Locate the cell with the specified text and output its (x, y) center coordinate. 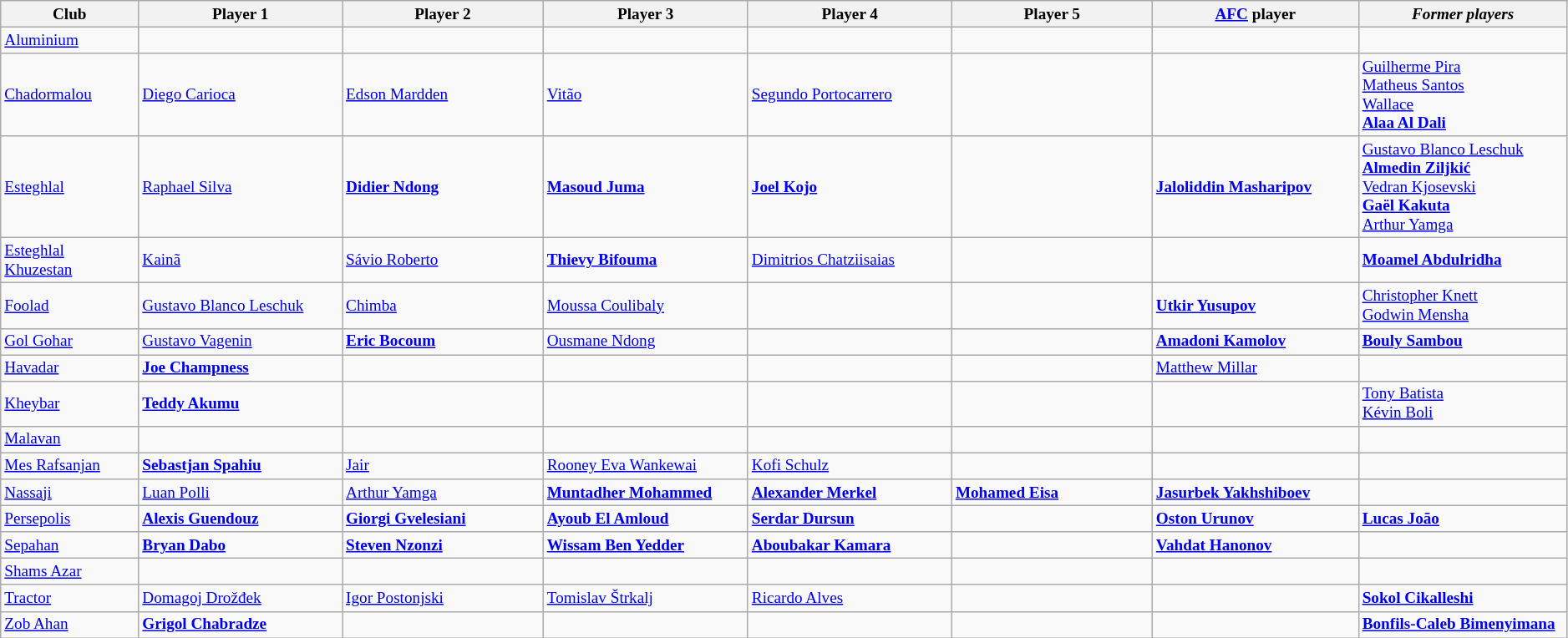
Sebastjan Spahiu (241, 466)
AFC player (1255, 14)
Moamel Abdulridha (1463, 261)
Domagoj Drožđek (241, 598)
Esteghlal Khuzestan (70, 261)
Jasurbek Yakhshiboev (1255, 493)
Grigol Chabradze (241, 625)
Giorgi Gvelesiani (443, 519)
Player 4 (850, 14)
Joel Kojo (850, 187)
Havadar (70, 368)
Tomislav Štrkalj (645, 598)
Zob Ahan (70, 625)
Bonfils-Caleb Bimenyimana (1463, 625)
Segundo Portocarrero (850, 95)
Sávio Roberto (443, 261)
Vahdat Hanonov (1255, 545)
Kainã (241, 261)
Tractor (70, 598)
Vitão (645, 95)
Didier Ndong (443, 187)
Former players (1463, 14)
Player 3 (645, 14)
Eric Bocoum (443, 342)
Kofi Schulz (850, 466)
Edson Mardden (443, 95)
Ricardo Alves (850, 598)
Oston Urunov (1255, 519)
Kheybar (70, 403)
Christopher Knett Godwin Mensha (1463, 306)
Arthur Yamga (443, 493)
Amadoni Kamolov (1255, 342)
Steven Nzonzi (443, 545)
Sokol Cikalleshi (1463, 598)
Aboubakar Kamara (850, 545)
Matthew Millar (1255, 368)
Ousmane Ndong (645, 342)
Rooney Eva Wankewai (645, 466)
Esteghlal (70, 187)
Joe Champness (241, 368)
Moussa Coulibaly (645, 306)
Diego Carioca (241, 95)
Gustavo Blanco Leschuk Almedin Ziljkić Vedran Kjosevski Gaël Kakuta Arthur Yamga (1463, 187)
Masoud Juma (645, 187)
Thievy Bifouma (645, 261)
Lucas João (1463, 519)
Igor Postonjski (443, 598)
Sepahan (70, 545)
Chadormalou (70, 95)
Player 5 (1052, 14)
Bouly Sambou (1463, 342)
Malavan (70, 439)
Aluminium (70, 40)
Chimba (443, 306)
Luan Polli (241, 493)
Foolad (70, 306)
Ayoub El Amloud (645, 519)
Wissam Ben Yedder (645, 545)
Dimitrios Chatziisaias (850, 261)
Mohamed Eisa (1052, 493)
Muntadher Mohammed (645, 493)
Utkir Yusupov (1255, 306)
Bryan Dabo (241, 545)
Raphael Silva (241, 187)
Player 2 (443, 14)
Gustavo Blanco Leschuk (241, 306)
Gustavo Vagenin (241, 342)
Gol Gohar (70, 342)
Alexander Merkel (850, 493)
Guilherme Pira Matheus Santos Wallace Alaa Al Dali (1463, 95)
Serdar Dursun (850, 519)
Jaloliddin Masharipov (1255, 187)
Mes Rafsanjan (70, 466)
Teddy Akumu (241, 403)
Tony Batista Kévin Boli (1463, 403)
Club (70, 14)
Persepolis (70, 519)
Nassaji (70, 493)
Player 1 (241, 14)
Alexis Guendouz (241, 519)
Shams Azar (70, 572)
Jair (443, 466)
